Provide the (x, y) coordinate of the cell's center where the given text is located.  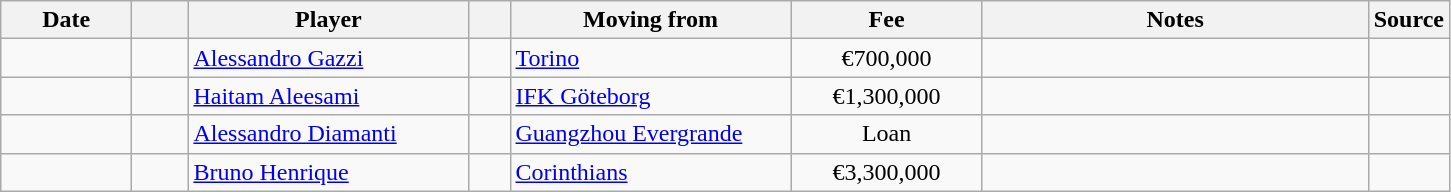
Moving from (650, 20)
Loan (886, 134)
Bruno Henrique (328, 172)
Alessandro Diamanti (328, 134)
€1,300,000 (886, 96)
€3,300,000 (886, 172)
€700,000 (886, 58)
Source (1408, 20)
Guangzhou Evergrande (650, 134)
Date (66, 20)
Fee (886, 20)
Torino (650, 58)
Corinthians (650, 172)
Alessandro Gazzi (328, 58)
IFK Göteborg (650, 96)
Haitam Aleesami (328, 96)
Player (328, 20)
Notes (1175, 20)
